Find where the given text appears and provide that cell's center as (x, y) coordinate. 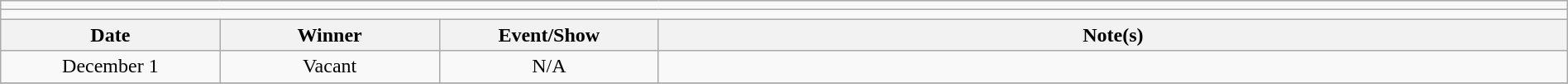
Event/Show (549, 35)
Vacant (329, 67)
Note(s) (1113, 35)
December 1 (111, 67)
Winner (329, 35)
Date (111, 35)
N/A (549, 67)
